Capture the cell that displays the provided text and extract its (x, y) central coordinate. 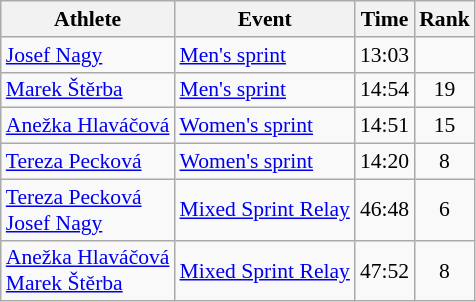
Time (384, 19)
46:48 (384, 210)
Marek Štěrba (88, 90)
14:20 (384, 162)
Anežka Hlaváčová (88, 126)
Tereza Pecková (88, 162)
6 (444, 210)
14:51 (384, 126)
47:52 (384, 270)
19 (444, 90)
Anežka HlaváčováMarek Štěrba (88, 270)
15 (444, 126)
Event (264, 19)
Josef Nagy (88, 55)
13:03 (384, 55)
14:54 (384, 90)
Tereza PeckováJosef Nagy (88, 210)
Rank (444, 19)
Athlete (88, 19)
